Extract the (X, Y) coordinate from the center of the cell holding the provided text.  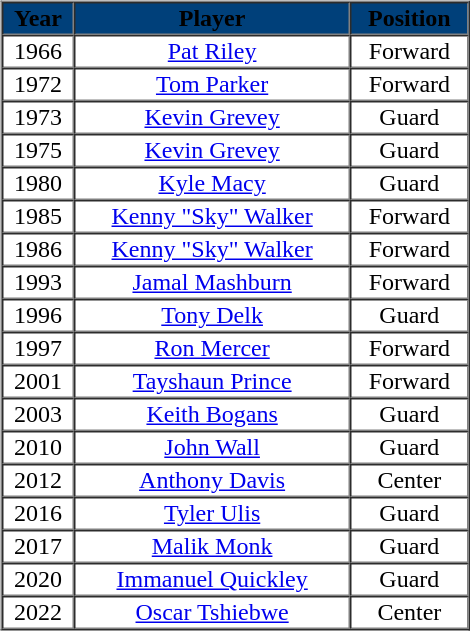
2003 (38, 414)
Oscar Tshiebwe (212, 612)
1972 (38, 84)
1966 (38, 52)
2012 (38, 480)
1980 (38, 184)
Kyle Macy (212, 184)
2010 (38, 448)
Tony Delk (212, 316)
2017 (38, 546)
Player (212, 18)
2022 (38, 612)
Ron Mercer (212, 348)
Immanuel Quickley (212, 580)
1975 (38, 150)
1985 (38, 216)
Pat Riley (212, 52)
2001 (38, 382)
1996 (38, 316)
Position (409, 18)
Anthony Davis (212, 480)
Malik Monk (212, 546)
Tyler Ulis (212, 514)
2016 (38, 514)
Year (38, 18)
Tayshaun Prince (212, 382)
Keith Bogans (212, 414)
John Wall (212, 448)
1986 (38, 250)
1997 (38, 348)
1973 (38, 118)
2020 (38, 580)
Jamal Mashburn (212, 282)
Tom Parker (212, 84)
1993 (38, 282)
